Output the (x, y) coordinate of the center of the cell containing the given text.  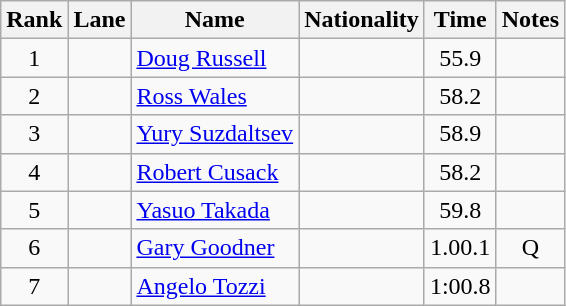
Lane (100, 20)
Gary Goodner (215, 248)
Doug Russell (215, 58)
58.9 (460, 134)
1:00.8 (460, 286)
Nationality (362, 20)
Ross Wales (215, 96)
59.8 (460, 210)
Q (530, 248)
Robert Cusack (215, 172)
6 (34, 248)
1.00.1 (460, 248)
Angelo Tozzi (215, 286)
Rank (34, 20)
3 (34, 134)
5 (34, 210)
Name (215, 20)
Time (460, 20)
7 (34, 286)
55.9 (460, 58)
Yasuo Takada (215, 210)
1 (34, 58)
2 (34, 96)
Notes (530, 20)
Yury Suzdaltsev (215, 134)
4 (34, 172)
